Determine the [X, Y] coordinate at the center of the cell enclosing the given text.  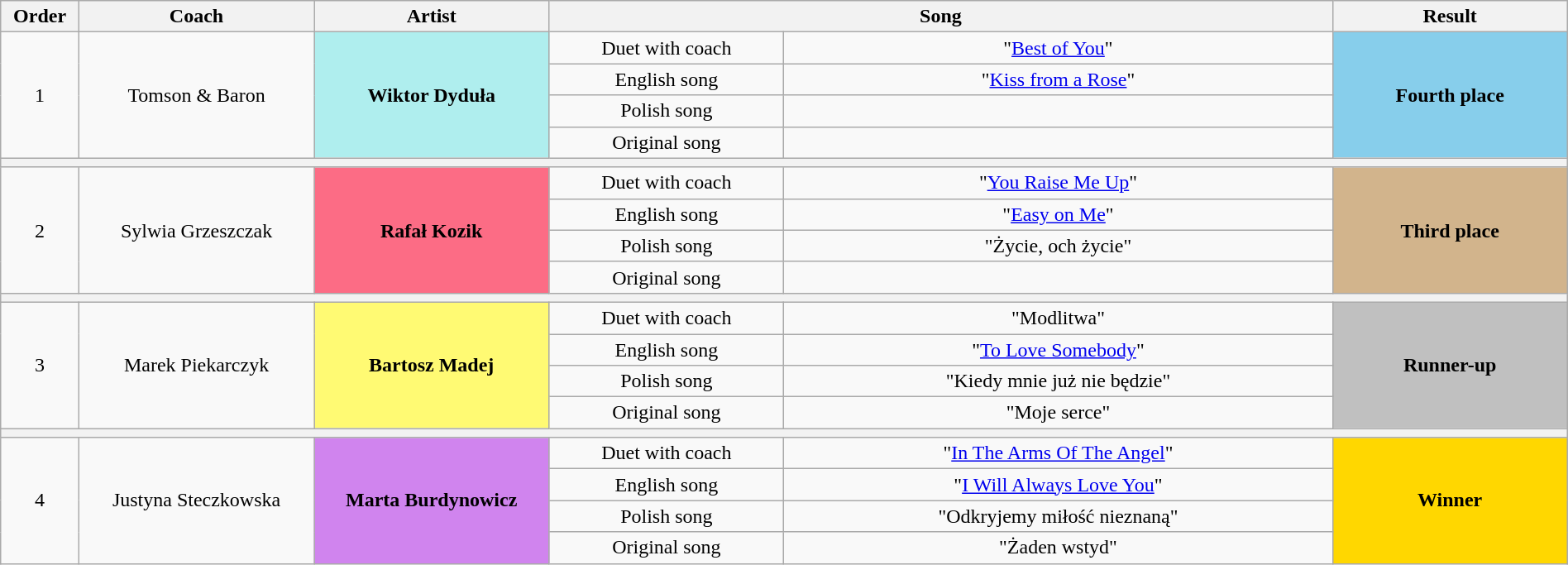
1 [40, 95]
Artist [432, 17]
Marta Burdynowicz [432, 500]
Bartosz Madej [432, 365]
Wiktor Dyduła [432, 95]
"Easy on Me" [1059, 214]
Sylwia Grzeszczak [196, 230]
"Modlitwa" [1059, 318]
"Kiedy mnie już nie będzie" [1059, 381]
"To Love Somebody" [1059, 350]
"Kiss from a Rose" [1059, 79]
2 [40, 230]
Result [1450, 17]
Coach [196, 17]
Third place [1450, 230]
4 [40, 500]
Tomson & Baron [196, 95]
"I Will Always Love You" [1059, 485]
Fourth place [1450, 95]
3 [40, 365]
"Życie, och życie" [1059, 246]
Winner [1450, 500]
Marek Piekarczyk [196, 365]
Runner-up [1450, 365]
Song [941, 17]
"You Raise Me Up" [1059, 183]
"Odkryjemy miłość nieznaną" [1059, 516]
"In The Arms Of The Angel" [1059, 453]
"Żaden wstyd" [1059, 548]
Rafał Kozik [432, 230]
Justyna Steczkowska [196, 500]
"Moje serce" [1059, 413]
Order [40, 17]
"Best of You" [1059, 48]
